For the text-containing cell, return its midpoint in [x, y] coordinate format. 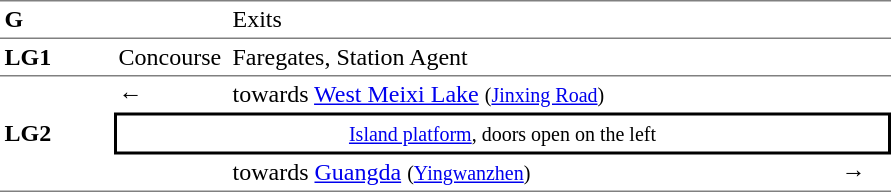
towards Guangda (Yingwanzhen) [532, 173]
LG2 [57, 134]
Faregates, Station Agent [532, 58]
Island platform, doors open on the left [502, 133]
towards West Meixi Lake (Jinxing Road) [532, 94]
→ [864, 173]
LG1 [57, 58]
Exits [532, 20]
G [57, 20]
← [171, 94]
Concourse [171, 58]
